Return the [x, y] coordinate for the center point of the cell that contains the specified text.  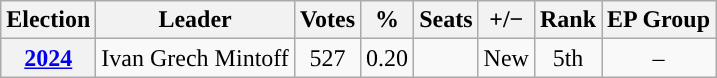
Rank [568, 20]
Leader [196, 20]
2024 [48, 58]
EP Group [659, 20]
5th [568, 58]
527 [327, 58]
– [659, 58]
0.20 [388, 58]
Seats [446, 20]
Ivan Grech Mintoff [196, 58]
% [388, 20]
Election [48, 20]
+/− [506, 20]
New [506, 58]
Votes [327, 20]
